For the text-containing cell, return its midpoint in (x, y) coordinate format. 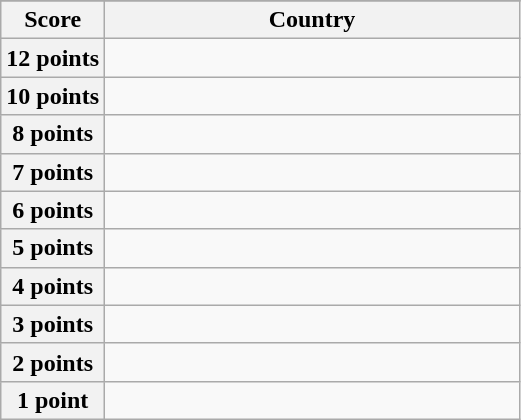
3 points (53, 324)
6 points (53, 210)
8 points (53, 134)
Score (53, 20)
1 point (53, 400)
7 points (53, 172)
Country (312, 20)
10 points (53, 96)
12 points (53, 58)
2 points (53, 362)
5 points (53, 248)
4 points (53, 286)
